Locate the cell with the specified text and output its [x, y] center coordinate. 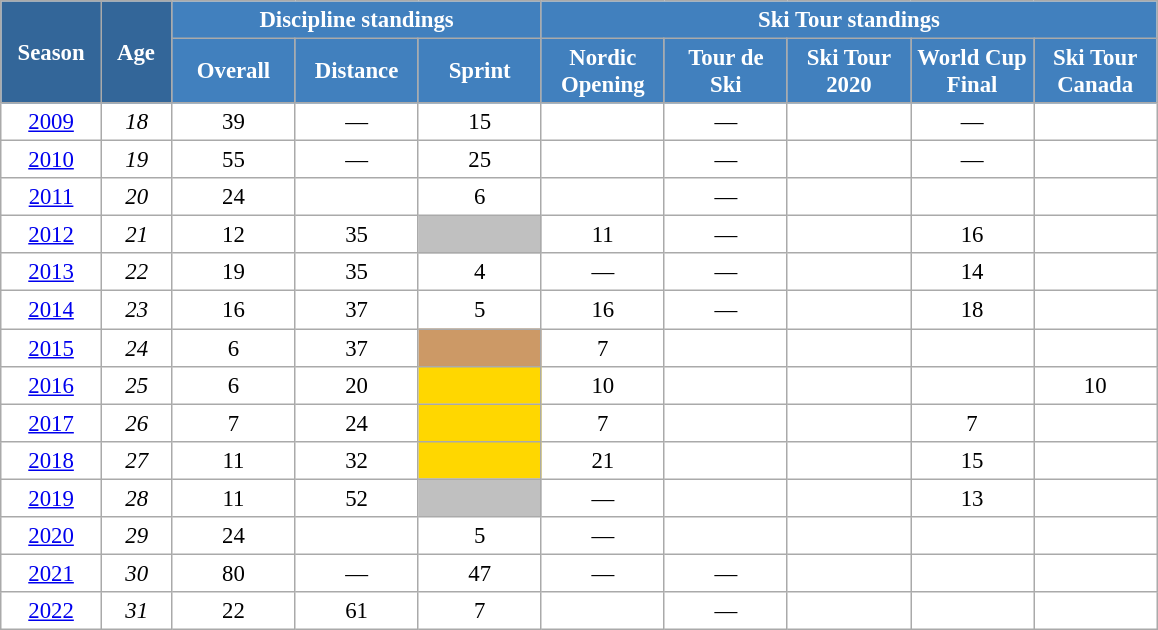
2021 [52, 573]
52 [356, 498]
Season [52, 52]
2012 [52, 235]
Ski Tour2020 [848, 72]
2018 [52, 460]
2011 [52, 197]
2017 [52, 423]
14 [972, 273]
2022 [52, 611]
Discipline standings [356, 20]
2019 [52, 498]
2009 [52, 122]
28 [136, 498]
55 [234, 160]
4 [480, 273]
31 [136, 611]
27 [136, 460]
80 [234, 573]
NordicOpening [602, 72]
30 [136, 573]
Ski TourCanada [1096, 72]
2010 [52, 160]
2020 [52, 536]
12 [234, 235]
2013 [52, 273]
2014 [52, 310]
39 [234, 122]
13 [972, 498]
World CupFinal [972, 72]
2015 [52, 348]
29 [136, 536]
Overall [234, 72]
Age [136, 52]
32 [356, 460]
Sprint [480, 72]
Distance [356, 72]
2016 [52, 385]
23 [136, 310]
61 [356, 611]
26 [136, 423]
Ski Tour standings [848, 20]
Tour deSki [726, 72]
47 [480, 573]
